Scan for the cell matching the given text and deliver its (X, Y) coordinate at center. 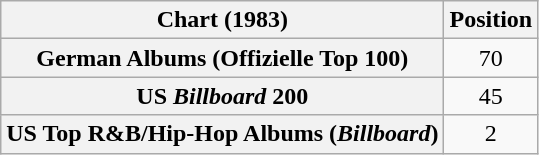
45 (491, 96)
US Billboard 200 (222, 96)
German Albums (Offizielle Top 100) (222, 58)
Position (491, 20)
70 (491, 58)
Chart (1983) (222, 20)
US Top R&B/Hip-Hop Albums (Billboard) (222, 134)
2 (491, 134)
